Detect which cell encompasses the target text, then output its (x, y) center coordinate. 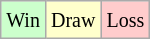
Loss (126, 20)
Draw (72, 20)
Win (24, 20)
